Determine the [x, y] coordinate at the center of the cell enclosing the given text.  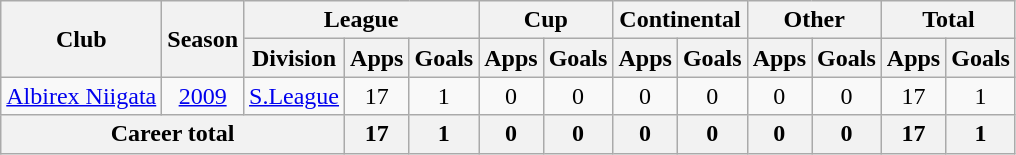
Division [294, 58]
Career total [173, 134]
Season [203, 39]
Club [82, 39]
Total [948, 20]
Albirex Niigata [82, 96]
Other [814, 20]
League [362, 20]
S.League [294, 96]
Continental [680, 20]
2009 [203, 96]
Cup [546, 20]
